Provide the [x, y] coordinate of the cell's center where the given text is located.  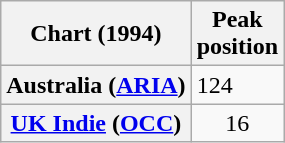
UK Indie (OCC) [96, 123]
Peakposition [237, 34]
124 [237, 85]
Australia (ARIA) [96, 85]
16 [237, 123]
Chart (1994) [96, 34]
